Identify which cell holds the provided text, then report its (x, y) central coordinate. 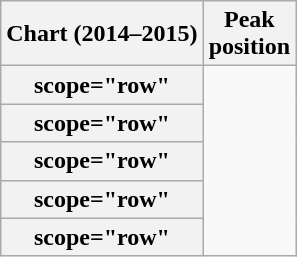
Peakposition (249, 34)
Chart (2014–2015) (102, 34)
